Return [x, y] of the center of cell containing provided text 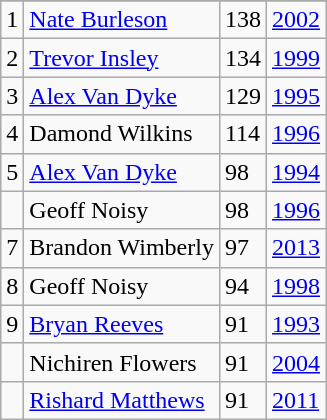
1993 [296, 324]
114 [242, 134]
Nichiren Flowers [122, 362]
3 [12, 96]
5 [12, 172]
2013 [296, 248]
Damond Wilkins [122, 134]
2011 [296, 400]
97 [242, 248]
134 [242, 58]
94 [242, 286]
4 [12, 134]
Nate Burleson [122, 20]
Rishard Matthews [122, 400]
1998 [296, 286]
Bryan Reeves [122, 324]
1994 [296, 172]
8 [12, 286]
129 [242, 96]
2004 [296, 362]
7 [12, 248]
2002 [296, 20]
9 [12, 324]
138 [242, 20]
1995 [296, 96]
1 [12, 20]
2 [12, 58]
Trevor Insley [122, 58]
1999 [296, 58]
Brandon Wimberly [122, 248]
